Extract the (x, y) coordinate from the center of the cell holding the provided text.  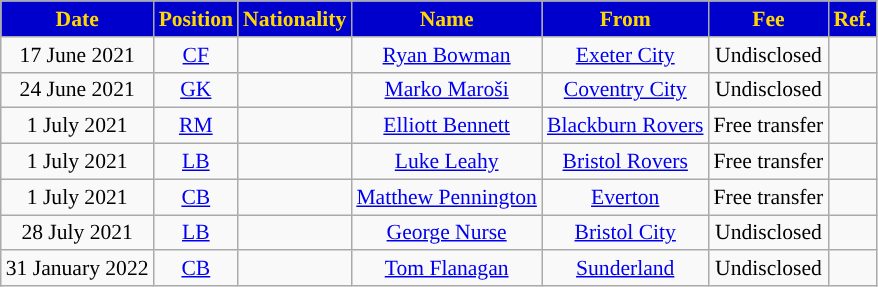
Bristol Rovers (626, 162)
Ryan Bowman (446, 55)
17 June 2021 (78, 55)
Elliott Bennett (446, 126)
Sunderland (626, 269)
RM (196, 126)
From (626, 19)
Position (196, 19)
31 January 2022 (78, 269)
Ref. (852, 19)
24 June 2021 (78, 90)
28 July 2021 (78, 233)
GK (196, 90)
Exeter City (626, 55)
Name (446, 19)
Date (78, 19)
Coventry City (626, 90)
Blackburn Rovers (626, 126)
Fee (769, 19)
Marko Maroši (446, 90)
Everton (626, 197)
Matthew Pennington (446, 197)
Luke Leahy (446, 162)
Tom Flanagan (446, 269)
George Nurse (446, 233)
Bristol City (626, 233)
CF (196, 55)
Nationality (294, 19)
